Output the [X, Y] coordinate of the center of the cell containing the given text.  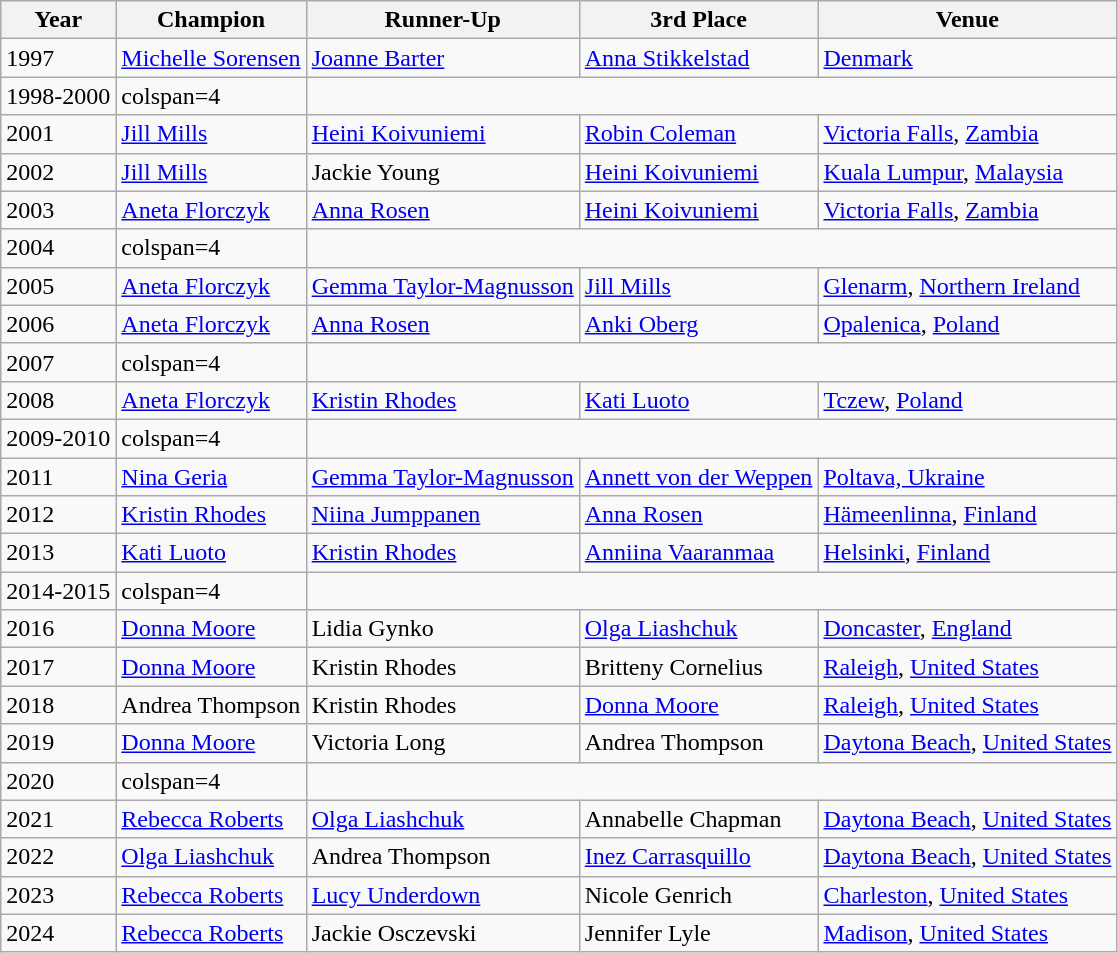
2013 [58, 553]
Lidia Gynko [442, 629]
2003 [58, 210]
2005 [58, 286]
Nina Geria [211, 477]
Doncaster, England [968, 629]
Victoria Long [442, 743]
2020 [58, 781]
Kuala Lumpur, Malaysia [968, 172]
2012 [58, 515]
2022 [58, 857]
2016 [58, 629]
Anna Stikkelstad [698, 58]
Annabelle Chapman [698, 819]
2014-2015 [58, 591]
Madison, United States [968, 933]
Champion [211, 20]
Robin Coleman [698, 134]
Glenarm, Northern Ireland [968, 286]
2006 [58, 324]
Denmark [968, 58]
2023 [58, 895]
2011 [58, 477]
2008 [58, 400]
Anniina Vaaranmaa [698, 553]
Michelle Sorensen [211, 58]
Year [58, 20]
Runner-Up [442, 20]
Nicole Genrich [698, 895]
2018 [58, 705]
2021 [58, 819]
1998-2000 [58, 96]
Jackie Young [442, 172]
Anki Oberg [698, 324]
Venue [968, 20]
Tczew, Poland [968, 400]
3rd Place [698, 20]
2017 [58, 667]
2001 [58, 134]
Opalenica, Poland [968, 324]
Joanne Barter [442, 58]
Helsinki, Finland [968, 553]
Jackie Osczevski [442, 933]
2007 [58, 362]
Poltava, Ukraine [968, 477]
1997 [58, 58]
Charleston, United States [968, 895]
2004 [58, 248]
2009-2010 [58, 438]
2024 [58, 933]
2019 [58, 743]
Lucy Underdown [442, 895]
2002 [58, 172]
Inez Carrasquillo [698, 857]
Jennifer Lyle [698, 933]
Britteny Cornelius [698, 667]
Hämeenlinna, Finland [968, 515]
Annett von der Weppen [698, 477]
Niina Jumppanen [442, 515]
